Scan for the cell matching the given text and deliver its [x, y] coordinate at center. 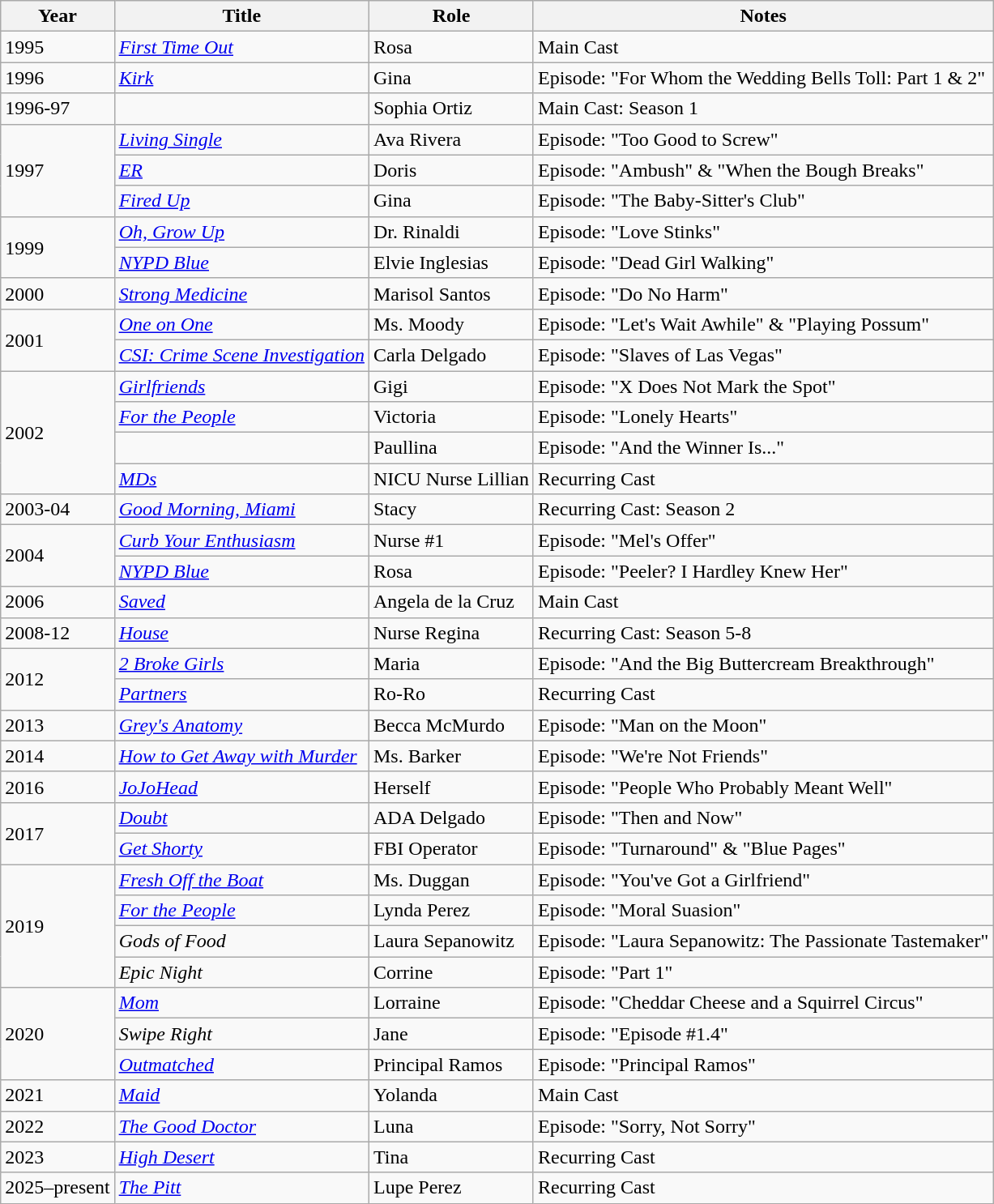
Doubt [241, 818]
ADA Delgado [450, 818]
2017 [58, 833]
Episode: "X Does Not Mark the Spot" [763, 386]
Curb Your Enthusiasm [241, 540]
Episode: "Love Stinks" [763, 232]
Herself [450, 787]
Girlfriends [241, 386]
2022 [58, 1126]
Ro-Ro [450, 694]
High Desert [241, 1157]
Outmatched [241, 1065]
Episode: "Sorry, Not Sorry" [763, 1126]
Episode: "Laura Sepanowitz: The Passionate Tastemaker" [763, 941]
Get Shorty [241, 848]
ER [241, 170]
Kirk [241, 78]
Episode: "Man on the Moon" [763, 725]
2001 [58, 339]
How to Get Away with Murder [241, 756]
2016 [58, 787]
Role [450, 16]
2020 [58, 1034]
Episode: "Cheddar Cheese and a Squirrel Circus" [763, 1003]
2003-04 [58, 510]
Episode: "Mel's Offer" [763, 540]
Becca McMurdo [450, 725]
Episode: "Peeler? I Hardley Knew Her" [763, 571]
JoJoHead [241, 787]
Laura Sepanowitz [450, 941]
2021 [58, 1095]
Paullina [450, 448]
1999 [58, 247]
Ms. Moody [450, 324]
Angela de la Cruz [450, 602]
Episode: "We're Not Friends" [763, 756]
Ms. Duggan [450, 879]
Episode: "Do No Harm" [763, 293]
Luna [450, 1126]
Maid [241, 1095]
Episode: "Too Good to Screw" [763, 139]
Good Morning, Miami [241, 510]
Lynda Perez [450, 911]
2025–present [58, 1188]
2004 [58, 556]
Episode: "People Who Probably Meant Well" [763, 787]
Strong Medicine [241, 293]
CSI: Crime Scene Investigation [241, 355]
2019 [58, 925]
2000 [58, 293]
Carla Delgado [450, 355]
Jane [450, 1034]
Principal Ramos [450, 1065]
Gigi [450, 386]
Episode: "And the Big Buttercream Breakthrough" [763, 664]
Recurring Cast: Season 5-8 [763, 633]
Yolanda [450, 1095]
2 Broke Girls [241, 664]
First Time Out [241, 47]
1997 [58, 170]
Episode: "The Baby-Sitter's Club" [763, 201]
Elvie Inglesias [450, 263]
Corrine [450, 972]
Episode: "And the Winner Is..." [763, 448]
Sophia Ortiz [450, 109]
Nurse Regina [450, 633]
Episode: "Moral Suasion" [763, 911]
Nurse #1 [450, 540]
The Good Doctor [241, 1126]
Mom [241, 1003]
Ms. Barker [450, 756]
2013 [58, 725]
Swipe Right [241, 1034]
Title [241, 16]
Fired Up [241, 201]
Maria [450, 664]
Victoria [450, 417]
Episode: "Let's Wait Awhile" & "Playing Possum" [763, 324]
FBI Operator [450, 848]
2023 [58, 1157]
Episode: "Turnaround" & "Blue Pages" [763, 848]
One on One [241, 324]
Tina [450, 1157]
Oh, Grow Up [241, 232]
Fresh Off the Boat [241, 879]
NICU Nurse Lillian [450, 479]
Episode: "You've Got a Girlfriend" [763, 879]
Marisol Santos [450, 293]
2008-12 [58, 633]
Doris [450, 170]
2006 [58, 602]
The Pitt [241, 1188]
Episode: "For Whom the Wedding Bells Toll: Part 1 & 2" [763, 78]
Episode: "Slaves of Las Vegas" [763, 355]
Epic Night [241, 972]
Partners [241, 694]
Episode: "Principal Ramos" [763, 1065]
Dr. Rinaldi [450, 232]
Main Cast: Season 1 [763, 109]
Grey's Anatomy [241, 725]
Lupe Perez [450, 1188]
2012 [58, 679]
Episode: "Then and Now" [763, 818]
Episode: "Episode #1.4" [763, 1034]
Recurring Cast: Season 2 [763, 510]
Saved [241, 602]
Lorraine [450, 1003]
Stacy [450, 510]
Year [58, 16]
1996 [58, 78]
Gods of Food [241, 941]
2014 [58, 756]
MDs [241, 479]
Episode: "Part 1" [763, 972]
Ava Rivera [450, 139]
Episode: "Ambush" & "When the Bough Breaks" [763, 170]
House [241, 633]
Living Single [241, 139]
1995 [58, 47]
Notes [763, 16]
2002 [58, 433]
Episode: "Lonely Hearts" [763, 417]
1996-97 [58, 109]
Episode: "Dead Girl Walking" [763, 263]
